From the cell containing the given text, extract its center point as (X, Y) coordinate. 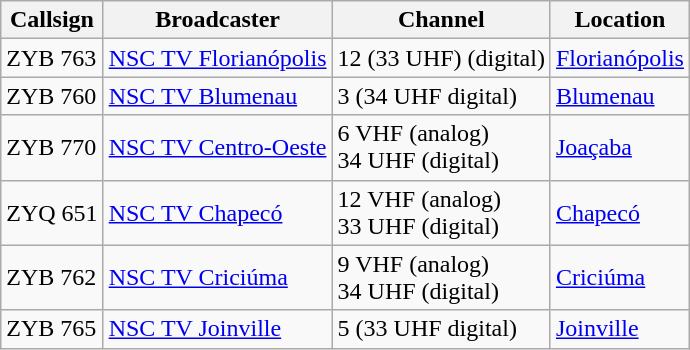
Florianópolis (620, 58)
NSC TV Blumenau (218, 96)
3 (34 UHF digital) (441, 96)
ZYB 763 (52, 58)
Callsign (52, 20)
Blumenau (620, 96)
Channel (441, 20)
Joaçaba (620, 148)
12 (33 UHF) (digital) (441, 58)
Broadcaster (218, 20)
9 VHF (analog) 34 UHF (digital) (441, 278)
Location (620, 20)
ZYB 760 (52, 96)
Joinville (620, 329)
12 VHF (analog) 33 UHF (digital) (441, 212)
5 (33 UHF digital) (441, 329)
NSC TV Joinville (218, 329)
NSC TV Florianópolis (218, 58)
Criciúma (620, 278)
6 VHF (analog) 34 UHF (digital) (441, 148)
NSC TV Criciúma (218, 278)
NSC TV Chapecó (218, 212)
ZYB 762 (52, 278)
ZYB 770 (52, 148)
Chapecó (620, 212)
ZYQ 651 (52, 212)
NSC TV Centro-Oeste (218, 148)
ZYB 765 (52, 329)
